Provide the [x, y] coordinate of the cell's center where the given text is located.  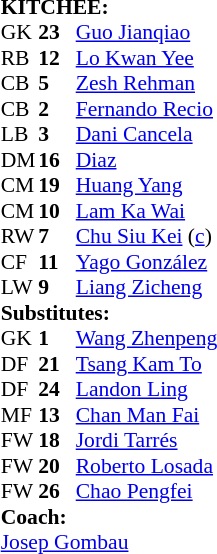
CF [20, 262]
MF [20, 415]
9 [57, 287]
2 [57, 109]
11 [57, 262]
1 [57, 339]
3 [57, 135]
LW [20, 287]
16 [57, 160]
5 [57, 83]
LB [20, 135]
24 [57, 389]
13 [57, 415]
RW [20, 237]
20 [57, 466]
23 [57, 33]
26 [57, 491]
DM [20, 160]
10 [57, 211]
18 [57, 441]
12 [57, 58]
19 [57, 185]
21 [57, 364]
7 [57, 237]
RB [20, 58]
